Extract the [X, Y] coordinate from the center of the cell holding the provided text.  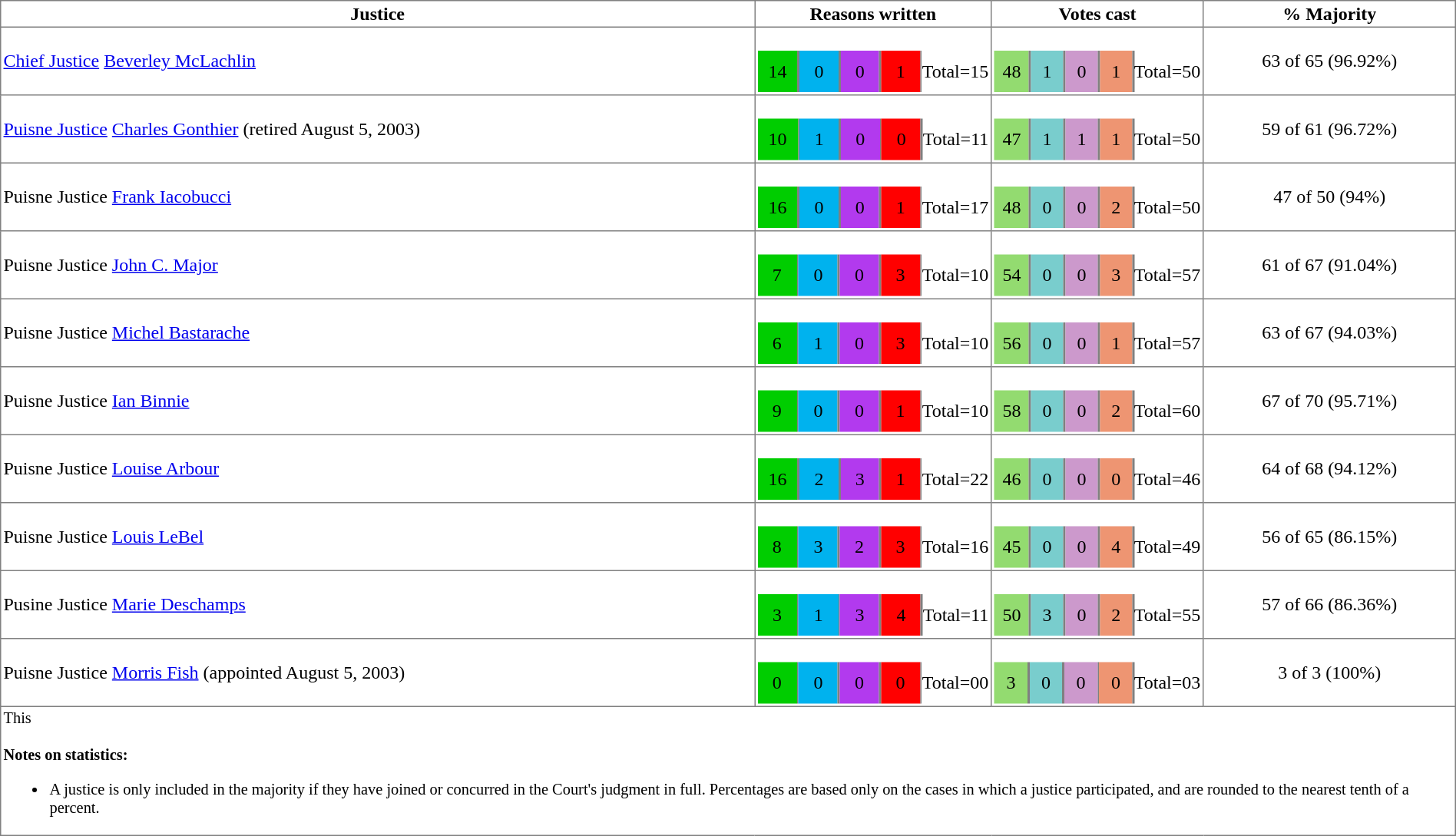
50 3 0 2 Total=55 [1097, 604]
Total=03 [1167, 682]
50 [1012, 615]
7 [777, 276]
61 of 67 (91.04%) [1329, 265]
6 1 0 3 Total=10 [873, 332]
57 of 66 (86.36%) [1329, 604]
7 0 0 3 Total=10 [873, 265]
14 [777, 71]
Total=22 [955, 479]
56 0 0 1 Total=57 [1097, 332]
64 of 68 (94.12%) [1329, 468]
10 1 0 0 Total=11 [873, 129]
54 0 0 3 Total=57 [1097, 265]
Total=55 [1167, 615]
3 1 3 4 Total=11 [873, 604]
9 0 0 1 Total=10 [873, 401]
Reasons written [873, 14]
Puisne Justice Frank Iacobucci [378, 197]
Total=46 [1167, 479]
3 0 0 0 Total=03 [1097, 672]
9 [777, 411]
8 3 2 3 Total=16 [873, 537]
45 0 0 4 Total=49 [1097, 537]
Chief Justice Beverley McLachlin [378, 61]
46 [1012, 479]
8 [777, 547]
16 2 3 1 Total=22 [873, 468]
Total=00 [955, 682]
48 1 0 1 Total=50 [1097, 61]
% Majority [1329, 14]
Puisne Justice Ian Binnie [378, 401]
Puisne Justice Morris Fish (appointed August 5, 2003) [378, 672]
46 0 0 0 Total=46 [1097, 468]
47 [1012, 139]
58 0 0 2 Total=60 [1097, 401]
63 of 67 (94.03%) [1329, 332]
Puisne Justice Michel Bastarache [378, 332]
16 0 0 1 Total=17 [873, 197]
Pusine Justice Marie Deschamps [378, 604]
Total=15 [955, 71]
Total=17 [955, 207]
Puisne Justice Louis LeBel [378, 537]
Total=49 [1167, 547]
0 0 0 0 Total=00 [873, 672]
Puisne Justice John C. Major [378, 265]
48 0 0 2 Total=50 [1097, 197]
45 [1012, 547]
14 0 0 1 Total=15 [873, 61]
3 of 3 (100%) [1329, 672]
54 [1012, 276]
63 of 65 (96.92%) [1329, 61]
47 of 50 (94%) [1329, 197]
56 of 65 (86.15%) [1329, 537]
56 [1012, 343]
67 of 70 (95.71%) [1329, 401]
Total=60 [1167, 411]
47 1 1 1 Total=50 [1097, 129]
58 [1012, 411]
59 of 61 (96.72%) [1329, 129]
Total=16 [955, 547]
10 [777, 139]
Votes cast [1097, 14]
Puisne Justice Louise Arbour [378, 468]
Puisne Justice Charles Gonthier (retired August 5, 2003) [378, 129]
Justice [378, 14]
6 [777, 343]
